From the cell containing the given text, extract its center point as (X, Y) coordinate. 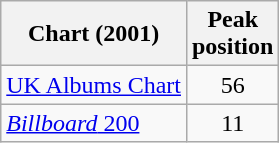
Peakposition (232, 34)
11 (232, 123)
Chart (2001) (94, 34)
Billboard 200 (94, 123)
UK Albums Chart (94, 85)
56 (232, 85)
